Scan for the cell matching the given text and deliver its [x, y] coordinate at center. 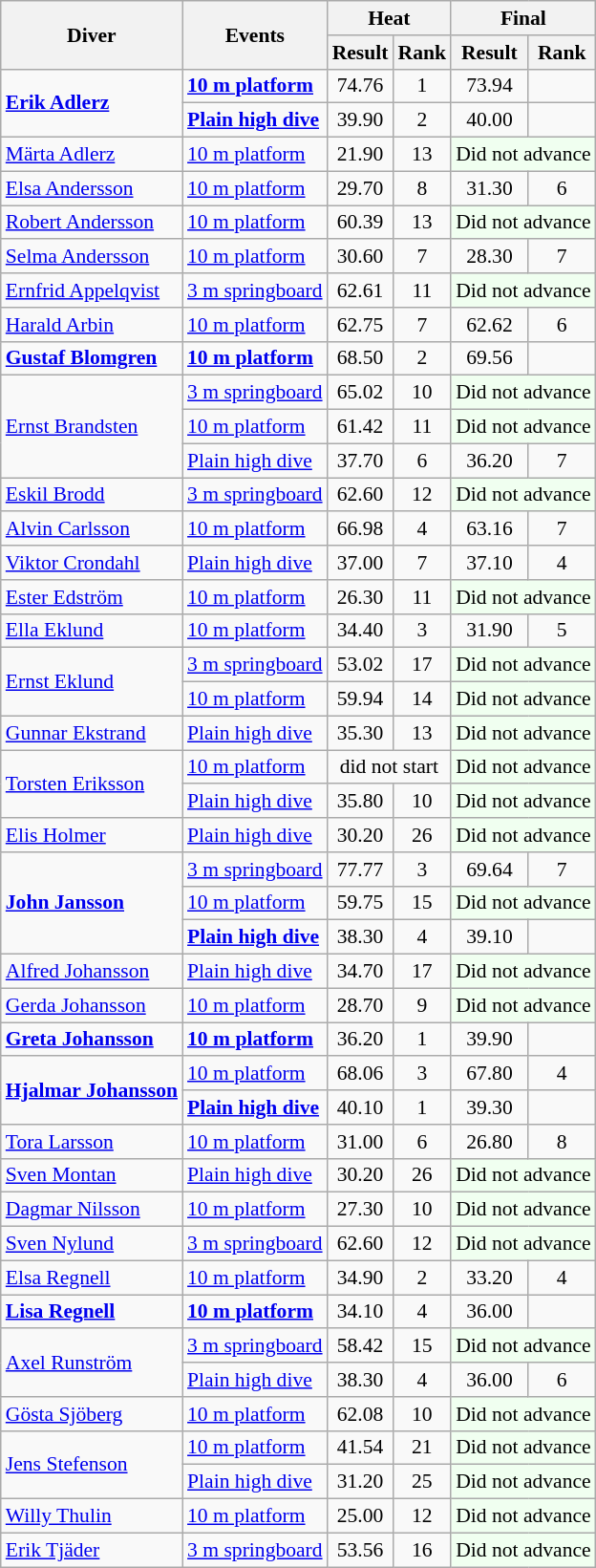
Sven Nylund [92, 1244]
Elsa Andersson [92, 188]
58.42 [361, 1346]
Willy Thulin [92, 1516]
29.70 [361, 188]
did not start [390, 767]
62.61 [361, 290]
69.56 [489, 358]
67.80 [489, 1074]
Erik Adlerz [92, 103]
69.64 [489, 870]
63.16 [489, 529]
26.80 [489, 1142]
Sven Montan [92, 1175]
34.70 [361, 972]
53.56 [361, 1550]
33.20 [489, 1278]
5 [562, 631]
59.94 [361, 699]
Ella Eklund [92, 631]
40.00 [489, 120]
Lisa Regnell [92, 1312]
53.02 [361, 665]
Heat [390, 18]
37.10 [489, 563]
74.76 [361, 86]
25.00 [361, 1516]
30.60 [361, 257]
Elsa Regnell [92, 1278]
66.98 [361, 529]
37.70 [361, 461]
60.39 [361, 223]
Alvin Carlsson [92, 529]
Märta Adlerz [92, 155]
Robert Andersson [92, 223]
37.00 [361, 563]
39.10 [489, 937]
Diver [92, 34]
Events [255, 34]
Erik Tjäder [92, 1550]
39.30 [489, 1107]
28.30 [489, 257]
9 [422, 1005]
Ester Edström [92, 597]
34.90 [361, 1278]
John Jansson [92, 904]
27.30 [361, 1210]
Hjalmar Johansson [92, 1091]
68.06 [361, 1074]
Eskil Brodd [92, 495]
62.62 [489, 325]
26.30 [361, 597]
21.90 [361, 155]
68.50 [361, 358]
Gustaf Blomgren [92, 358]
65.02 [361, 393]
61.42 [361, 427]
31.20 [361, 1482]
34.10 [361, 1312]
77.77 [361, 870]
62.75 [361, 325]
59.75 [361, 903]
35.80 [361, 802]
Jens Stefenson [92, 1464]
14 [422, 699]
Dagmar Nilsson [92, 1210]
62.08 [361, 1414]
Ernfrid Appelqvist [92, 290]
41.54 [361, 1448]
Harald Arbin [92, 325]
Greta Johansson [92, 1040]
Torsten Eriksson [92, 784]
31.90 [489, 631]
Gerda Johansson [92, 1005]
16 [422, 1550]
40.10 [361, 1107]
Selma Andersson [92, 257]
Gösta Sjöberg [92, 1414]
25 [422, 1482]
Ernst Eklund [92, 682]
31.00 [361, 1142]
21 [422, 1448]
Axel Runström [92, 1363]
Final [523, 18]
34.40 [361, 631]
Elis Holmer [92, 835]
28.70 [361, 1005]
Viktor Crondahl [92, 563]
35.30 [361, 733]
Ernst Brandsten [92, 426]
Gunnar Ekstrand [92, 733]
31.30 [489, 188]
Tora Larsson [92, 1142]
Alfred Johansson [92, 972]
73.94 [489, 86]
